Capture the cell that displays the provided text and extract its (X, Y) central coordinate. 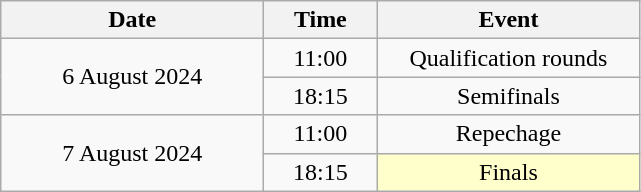
Finals (508, 172)
Repechage (508, 134)
Event (508, 20)
6 August 2024 (132, 77)
Qualification rounds (508, 58)
7 August 2024 (132, 153)
Semifinals (508, 96)
Date (132, 20)
Time (320, 20)
